Locate the cell with the specified text and output its [x, y] center coordinate. 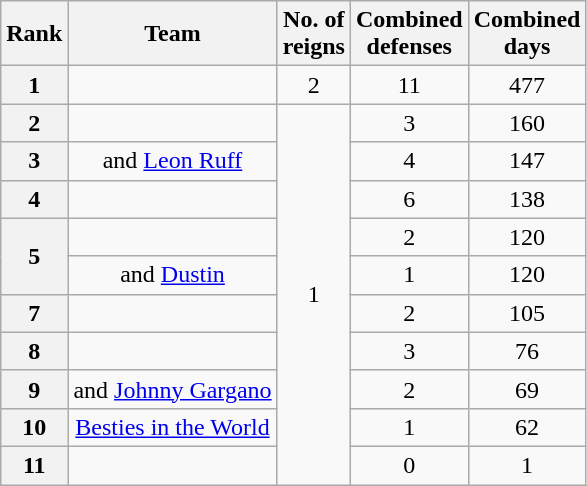
10 [34, 427]
Combineddays [527, 34]
9 [34, 389]
Rank [34, 34]
160 [527, 123]
and Dustin [172, 275]
76 [527, 351]
and Johnny Gargano [172, 389]
69 [527, 389]
8 [34, 351]
5 [34, 256]
Combineddefenses [409, 34]
138 [527, 199]
Team [172, 34]
7 [34, 313]
62 [527, 427]
6 [409, 199]
477 [527, 85]
No. ofreigns [314, 34]
and Leon Ruff [172, 161]
105 [527, 313]
0 [409, 465]
147 [527, 161]
Besties in the World [172, 427]
